Return the (X, Y) coordinate for the center point of the cell that contains the specified text.  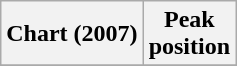
Chart (2007) (72, 34)
Peakposition (189, 34)
